For the text-containing cell, return its midpoint in (x, y) coordinate format. 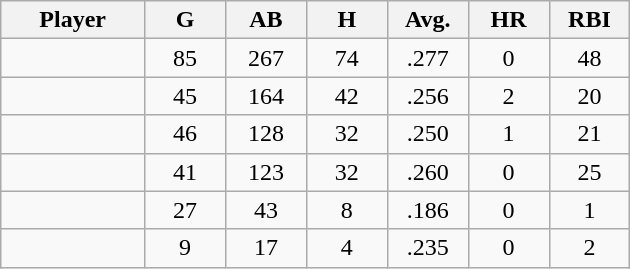
4 (346, 248)
74 (346, 58)
46 (186, 134)
21 (590, 134)
41 (186, 172)
45 (186, 96)
48 (590, 58)
42 (346, 96)
.186 (428, 210)
G (186, 20)
AB (266, 20)
Player (73, 20)
20 (590, 96)
.260 (428, 172)
27 (186, 210)
123 (266, 172)
HR (508, 20)
267 (266, 58)
Avg. (428, 20)
8 (346, 210)
128 (266, 134)
.256 (428, 96)
9 (186, 248)
17 (266, 248)
.250 (428, 134)
85 (186, 58)
164 (266, 96)
25 (590, 172)
.277 (428, 58)
H (346, 20)
43 (266, 210)
.235 (428, 248)
RBI (590, 20)
